For the text-containing cell, return its midpoint in [x, y] coordinate format. 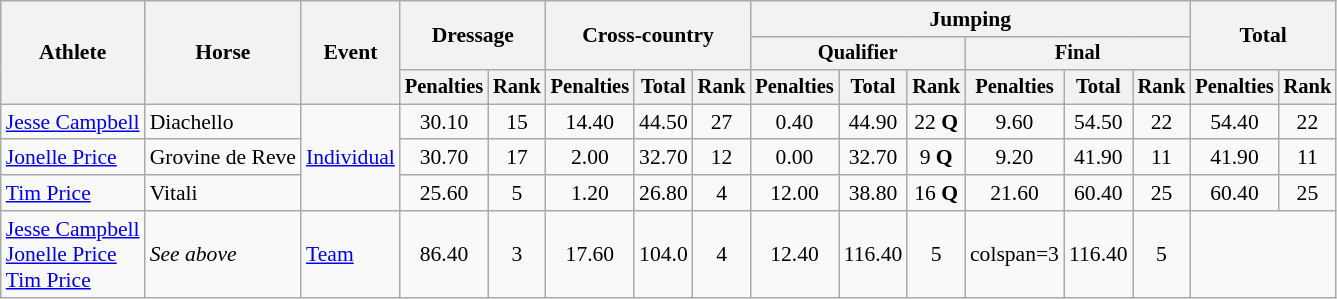
86.40 [444, 254]
0.40 [794, 122]
Jesse CampbellJonelle PriceTim Price [73, 254]
16 Q [936, 193]
Horse [223, 52]
30.10 [444, 122]
Grovine de Reve [223, 158]
14.40 [590, 122]
44.90 [874, 122]
104.0 [664, 254]
0.00 [794, 158]
See above [223, 254]
22 Q [936, 122]
27 [722, 122]
3 [517, 254]
15 [517, 122]
Jesse Campbell [73, 122]
Individual [350, 158]
Cross-country [648, 36]
9.60 [1014, 122]
Final [1078, 54]
9.20 [1014, 158]
colspan=3 [1014, 254]
30.70 [444, 158]
54.40 [1234, 122]
2.00 [590, 158]
9 Q [936, 158]
17.60 [590, 254]
Athlete [73, 52]
12.40 [794, 254]
Team [350, 254]
26.80 [664, 193]
12 [722, 158]
Jumping [970, 19]
Jonelle Price [73, 158]
Diachello [223, 122]
12.00 [794, 193]
25.60 [444, 193]
Vitali [223, 193]
38.80 [874, 193]
44.50 [664, 122]
Event [350, 52]
Tim Price [73, 193]
Qualifier [858, 54]
1.20 [590, 193]
21.60 [1014, 193]
54.50 [1098, 122]
Dressage [473, 36]
17 [517, 158]
